Scan for the cell matching the given text and deliver its [X, Y] coordinate at center. 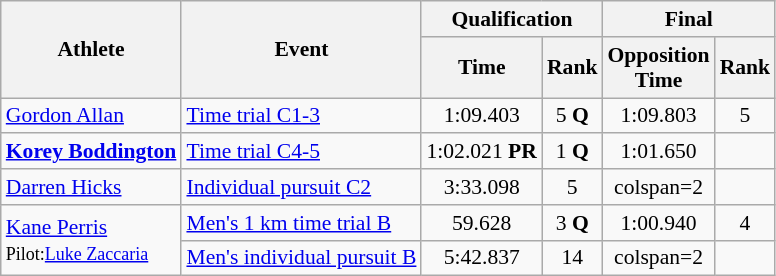
Athlete [92, 50]
1:02.021 PR [481, 152]
1 Q [572, 152]
3:33.098 [481, 187]
4 [746, 223]
Korey Boddington [92, 152]
1:09.403 [481, 116]
3 Q [572, 223]
14 [572, 258]
1:01.650 [658, 152]
1:09.803 [658, 116]
Men's individual pursuit B [301, 258]
Individual pursuit C2 [301, 187]
Time trial C1-3 [301, 116]
1:00.940 [658, 223]
Darren Hicks [92, 187]
5 Q [572, 116]
Time [481, 68]
Men's 1 km time trial B [301, 223]
OppositionTime [658, 68]
59.628 [481, 223]
Time trial C4-5 [301, 152]
Gordon Allan [92, 116]
Qualification [512, 19]
Kane PerrisPilot:Luke Zaccaria [92, 240]
Final [688, 19]
Event [301, 50]
5:42.837 [481, 258]
